Identify which cell holds the provided text, then report its (x, y) central coordinate. 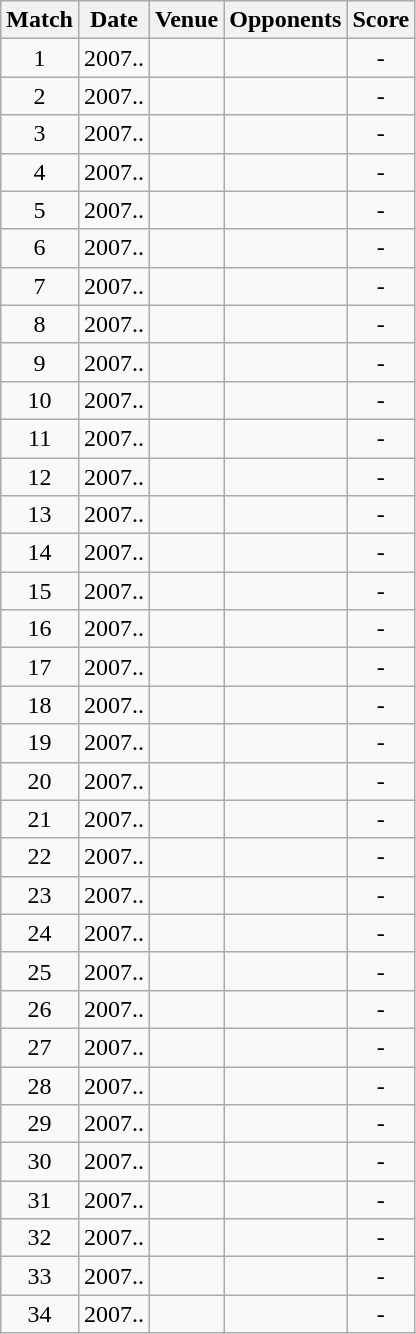
23 (40, 895)
15 (40, 591)
19 (40, 743)
33 (40, 1276)
Score (381, 20)
8 (40, 324)
31 (40, 1200)
Opponents (286, 20)
3 (40, 134)
5 (40, 210)
24 (40, 933)
14 (40, 553)
Match (40, 20)
4 (40, 172)
17 (40, 667)
22 (40, 857)
26 (40, 1009)
6 (40, 248)
2 (40, 96)
18 (40, 705)
11 (40, 438)
7 (40, 286)
29 (40, 1124)
32 (40, 1238)
21 (40, 819)
34 (40, 1314)
28 (40, 1085)
30 (40, 1162)
27 (40, 1047)
13 (40, 515)
16 (40, 629)
12 (40, 477)
1 (40, 58)
10 (40, 400)
20 (40, 781)
Venue (187, 20)
Date (114, 20)
25 (40, 971)
9 (40, 362)
